Detect which cell encompasses the target text, then output its [X, Y] center coordinate. 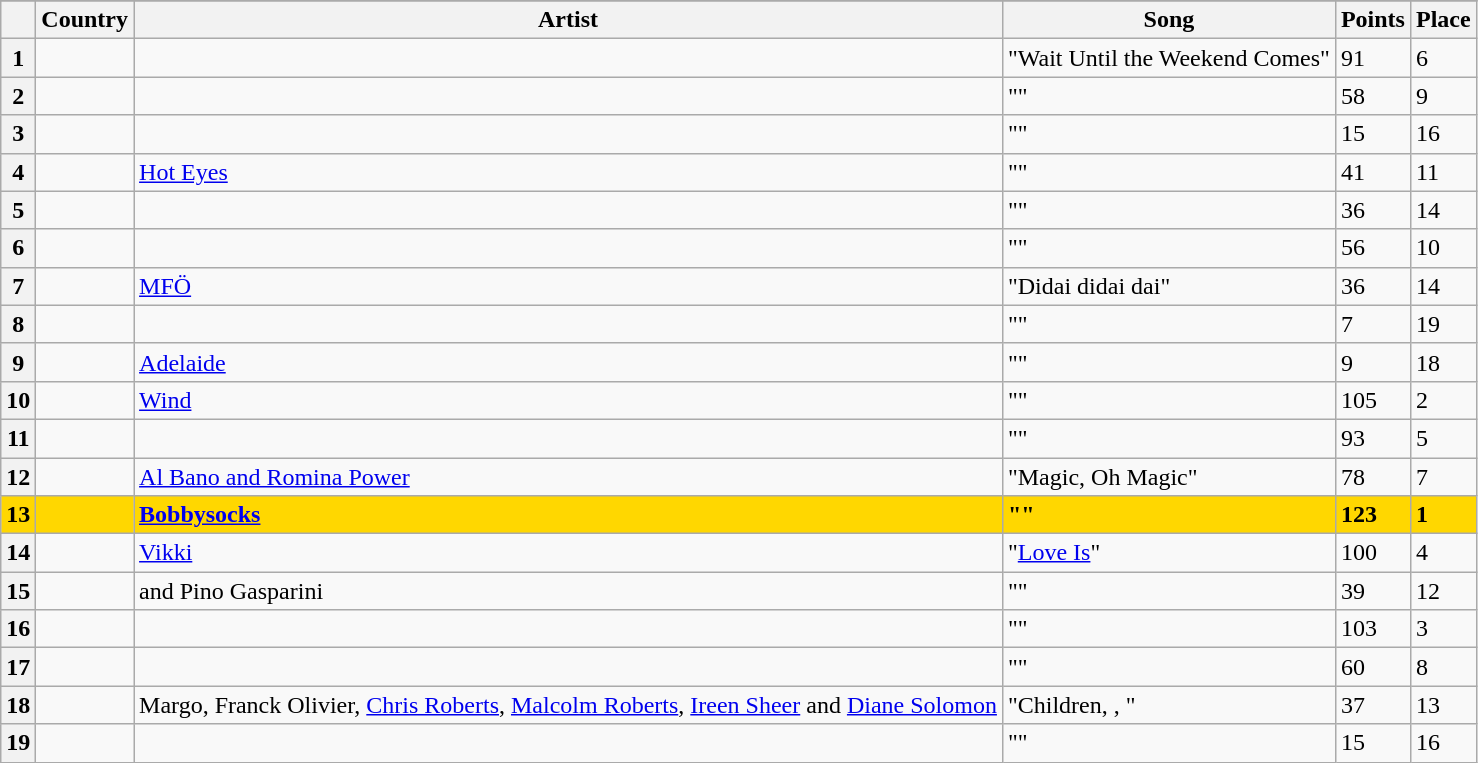
Al Bano and Romina Power [568, 477]
Country [85, 20]
and Pino Gasparini [568, 591]
Vikki [568, 553]
103 [1372, 629]
Bobbysocks [568, 515]
60 [1372, 667]
"Magic, Oh Magic" [1168, 477]
Margo, Franck Olivier, Chris Roberts, Malcolm Roberts, Ireen Sheer and Diane Solomon [568, 705]
58 [1372, 96]
Points [1372, 20]
Adelaide [568, 362]
Place [1443, 20]
105 [1372, 400]
41 [1372, 172]
91 [1372, 58]
Artist [568, 20]
123 [1372, 515]
MFÖ [568, 286]
37 [1372, 705]
100 [1372, 553]
93 [1372, 438]
56 [1372, 248]
Song [1168, 20]
Hot Eyes [568, 172]
"Love Is" [1168, 553]
17 [18, 667]
"Didai didai dai" [1168, 286]
78 [1372, 477]
Wind [568, 400]
39 [1372, 591]
"Children, , " [1168, 705]
"Wait Until the Weekend Comes" [1168, 58]
